Identify which cell holds the provided text, then report its [X, Y] central coordinate. 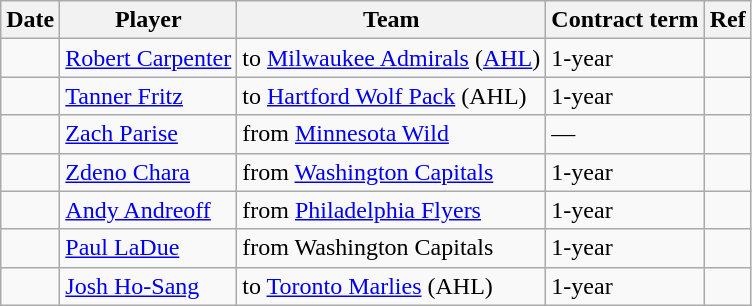
Date [30, 20]
Paul LaDue [148, 248]
to Hartford Wolf Pack (AHL) [392, 96]
Robert Carpenter [148, 58]
Josh Ho-Sang [148, 286]
Andy Andreoff [148, 210]
to Toronto Marlies (AHL) [392, 286]
Tanner Fritz [148, 96]
Contract term [625, 20]
from Minnesota Wild [392, 134]
Team [392, 20]
from Philadelphia Flyers [392, 210]
Ref [728, 20]
— [625, 134]
to Milwaukee Admirals (AHL) [392, 58]
Zdeno Chara [148, 172]
Zach Parise [148, 134]
Player [148, 20]
